Search for the cell housing the specified text and yield its [x, y] center coordinate. 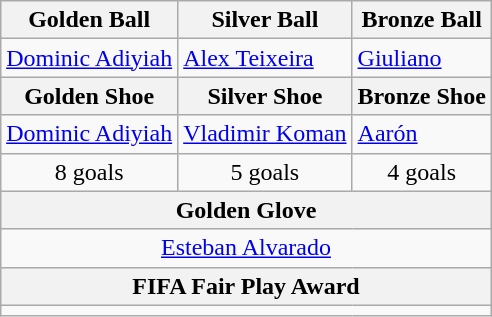
Golden Shoe [90, 96]
Golden Ball [90, 20]
Aarón [422, 134]
Vladimir Koman [265, 134]
Esteban Alvarado [246, 248]
Bronze Shoe [422, 96]
5 goals [265, 172]
Bronze Ball [422, 20]
Silver Ball [265, 20]
FIFA Fair Play Award [246, 286]
8 goals [90, 172]
4 goals [422, 172]
Golden Glove [246, 210]
Silver Shoe [265, 96]
Giuliano [422, 58]
Alex Teixeira [265, 58]
